Detect which cell encompasses the target text, then output its (x, y) center coordinate. 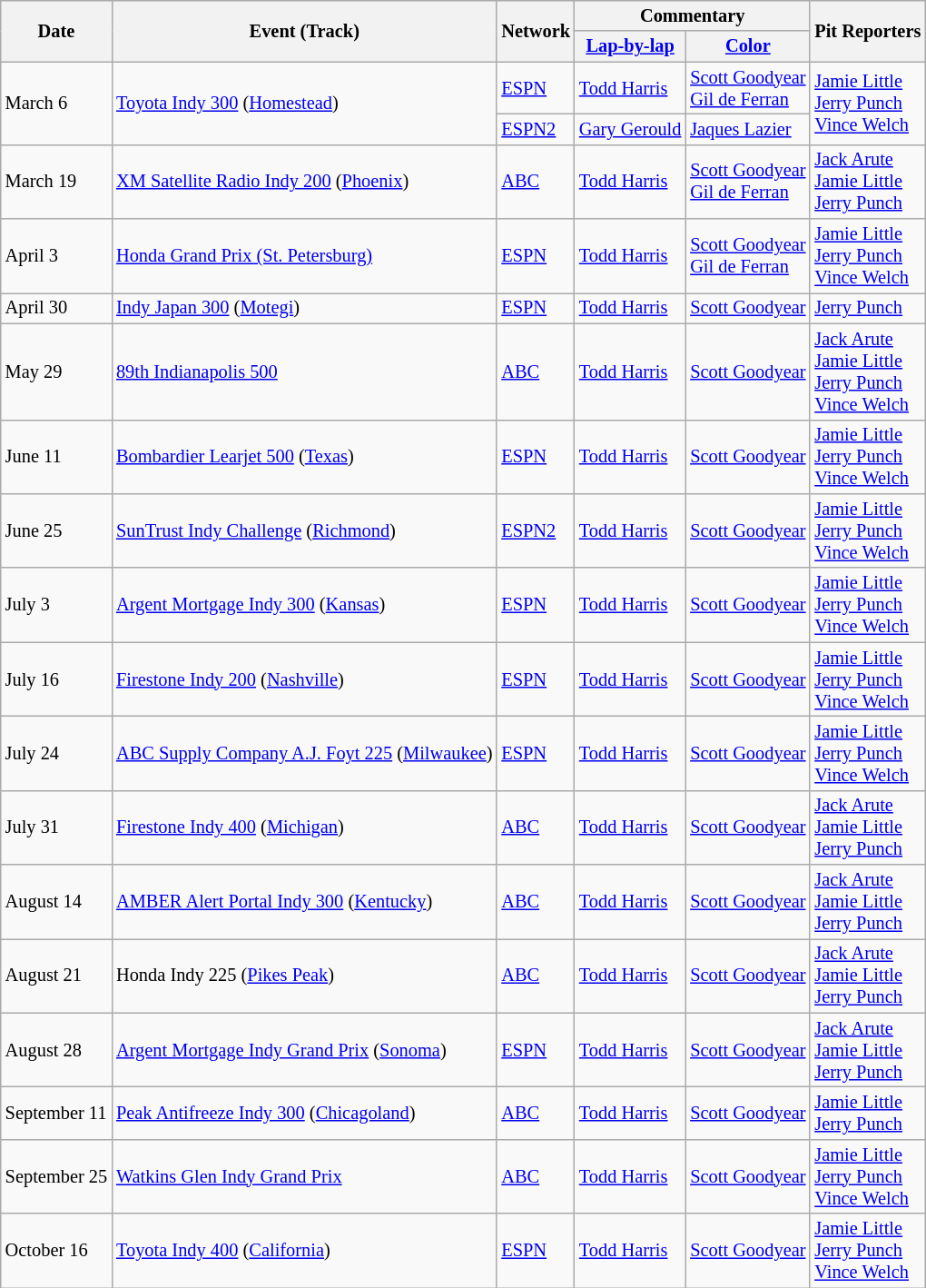
Watkins Glen Indy Grand Prix (304, 1176)
Indy Japan 300 (Motegi) (304, 308)
April 3 (56, 256)
Bombardier Learjet 500 (Texas) (304, 457)
July 3 (56, 605)
July 24 (56, 753)
Firestone Indy 200 (Nashville) (304, 679)
Peak Antifreeze Indy 300 (Chicagoland) (304, 1113)
ABC Supply Company A.J. Foyt 225 (Milwaukee) (304, 753)
July 31 (56, 827)
Honda Indy 225 (Pikes Peak) (304, 976)
Jack AruteJamie LittleJerry PunchVince Welch (868, 372)
Color (748, 46)
Argent Mortgage Indy Grand Prix (Sonoma) (304, 1050)
Commentary (692, 15)
SunTrust Indy Challenge (Richmond) (304, 530)
XM Satellite Radio Indy 200 (Phoenix) (304, 182)
Jaques Lazier (748, 129)
June 11 (56, 457)
Pit Reporters (868, 31)
July 16 (56, 679)
Firestone Indy 400 (Michigan) (304, 827)
Jerry Punch (868, 308)
August 28 (56, 1050)
Lap-by-lap (630, 46)
May 29 (56, 372)
Argent Mortgage Indy 300 (Kansas) (304, 605)
Jamie LittleJerry Punch (868, 1113)
March 19 (56, 182)
September 11 (56, 1113)
Network (536, 31)
June 25 (56, 530)
April 30 (56, 308)
August 21 (56, 976)
October 16 (56, 1251)
Event (Track) (304, 31)
Gary Gerould (630, 129)
Toyota Indy 300 (Homestead) (304, 104)
Date (56, 31)
September 25 (56, 1176)
89th Indianapolis 500 (304, 372)
Honda Grand Prix (St. Petersburg) (304, 256)
March 6 (56, 104)
August 14 (56, 902)
Toyota Indy 400 (California) (304, 1251)
AMBER Alert Portal Indy 300 (Kentucky) (304, 902)
